Find where the given text appears and provide that cell's center as [X, Y] coordinate. 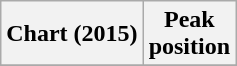
Peakposition [189, 34]
Chart (2015) [72, 34]
